Scan for the cell matching the given text and deliver its [X, Y] coordinate at center. 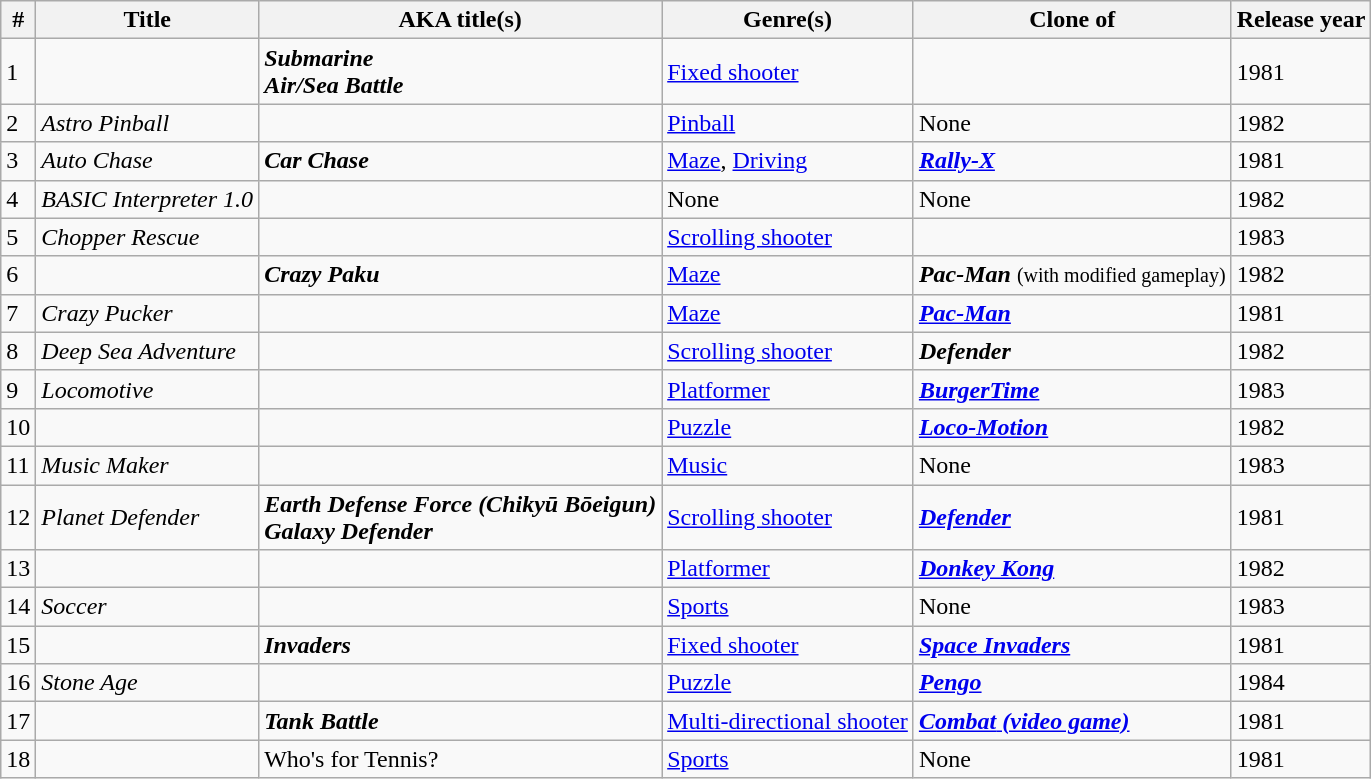
# [18, 20]
18 [18, 759]
8 [18, 351]
Music Maker [148, 465]
Pac-Man (with modified gameplay) [1072, 275]
Locomotive [148, 389]
4 [18, 199]
5 [18, 237]
Title [148, 20]
Pac-Man [1072, 313]
12 [18, 516]
9 [18, 389]
Release year [1301, 20]
SubmarineAir/Sea Battle [460, 72]
11 [18, 465]
Earth Defense Force (Chikyū Bōeigun)Galaxy Defender [460, 516]
BurgerTime [1072, 389]
3 [18, 161]
2 [18, 123]
Multi-directional shooter [788, 721]
Car Chase [460, 161]
7 [18, 313]
14 [18, 607]
Tank Battle [460, 721]
Combat (video game) [1072, 721]
Maze, Driving [788, 161]
Rally-X [1072, 161]
Auto Chase [148, 161]
Space Invaders [1072, 645]
15 [18, 645]
Astro Pinball [148, 123]
Pinball [788, 123]
Donkey Kong [1072, 569]
AKA title(s) [460, 20]
Clone of [1072, 20]
13 [18, 569]
1 [18, 72]
Genre(s) [788, 20]
Pengo [1072, 683]
Planet Defender [148, 516]
Loco-Motion [1072, 427]
17 [18, 721]
Chopper Rescue [148, 237]
10 [18, 427]
Music [788, 465]
Who's for Tennis? [460, 759]
Deep Sea Adventure [148, 351]
Soccer [148, 607]
Crazy Paku [460, 275]
Crazy Pucker [148, 313]
Invaders [460, 645]
Stone Age [148, 683]
6 [18, 275]
16 [18, 683]
BASIC Interpreter 1.0 [148, 199]
1984 [1301, 683]
